Find where the given text appears and provide that cell's center as (x, y) coordinate. 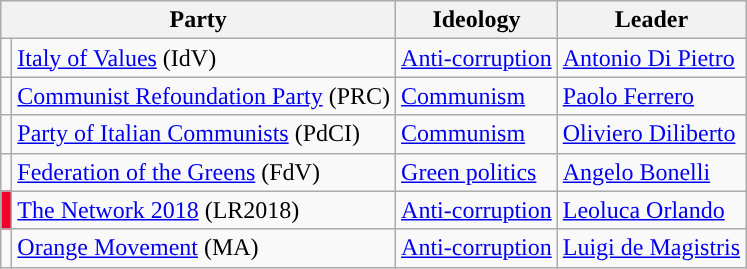
Paolo Ferrero (651, 96)
Oliviero Diliberto (651, 134)
Orange Movement (MA) (204, 248)
Communist Refoundation Party (PRC) (204, 96)
Ideology (477, 20)
Green politics (477, 172)
Angelo Bonelli (651, 172)
Party of Italian Communists (PdCI) (204, 134)
Leader (651, 20)
Leoluca Orlando (651, 210)
Luigi de Magistris (651, 248)
Italy of Values (IdV) (204, 58)
The Network 2018 (LR2018) (204, 210)
Federation of the Greens (FdV) (204, 172)
Party (198, 20)
Antonio Di Pietro (651, 58)
